From the cell containing the given text, extract its center point as [X, Y] coordinate. 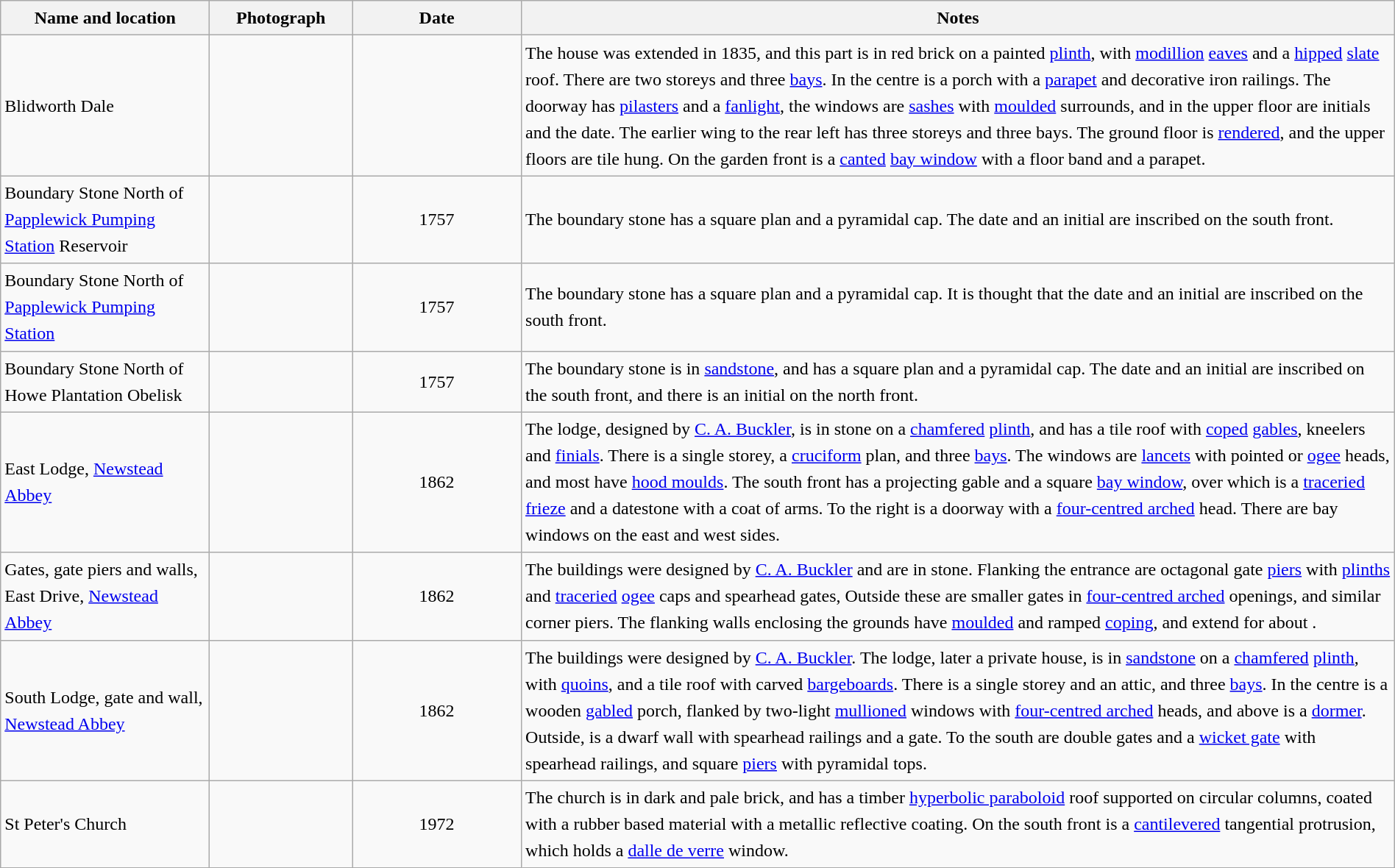
Name and location [105, 18]
Boundary Stone North of Papplewick Pumping Station [105, 307]
South Lodge, gate and wall, Newstead Abbey [105, 711]
Date [437, 18]
The boundary stone has a square plan and a pyramidal cap. The date and an initial are inscribed on the south front. [958, 219]
Boundary Stone North of Howe Plantation Obelisk [105, 381]
1972 [437, 824]
The boundary stone has a square plan and a pyramidal cap. It is thought that the date and an initial are inscribed on the south front. [958, 307]
Blidworth Dale [105, 106]
East Lodge, Newstead Abbey [105, 483]
Gates, gate piers and walls, East Drive, Newstead Abbey [105, 596]
Notes [958, 18]
Boundary Stone North of Papplewick Pumping Station Reservoir [105, 219]
Photograph [281, 18]
St Peter's Church [105, 824]
